Find where the given text appears and provide that cell's center as (X, Y) coordinate. 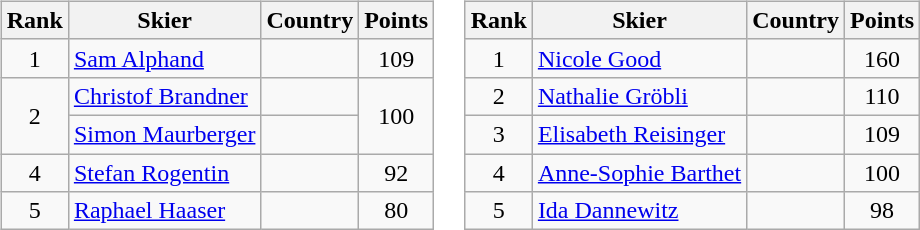
Nathalie Gröbli (639, 96)
Raphael Haaser (164, 211)
Elisabeth Reisinger (639, 134)
Christof Brandner (164, 96)
Anne-Sophie Barthet (639, 173)
Stefan Rogentin (164, 173)
98 (882, 211)
Nicole Good (639, 58)
110 (882, 96)
Ida Dannewitz (639, 211)
Simon Maurberger (164, 134)
3 (498, 134)
80 (396, 211)
Sam Alphand (164, 58)
160 (882, 58)
92 (396, 173)
